Determine the (X, Y) coordinate at the center of the cell enclosing the given text.  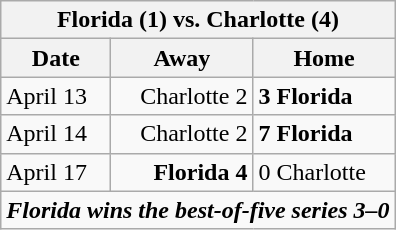
April 13 (56, 96)
0 Charlotte (324, 172)
Home (324, 58)
Away (182, 58)
Florida (1) vs. Charlotte (4) (198, 20)
Florida wins the best-of-five series 3–0 (198, 210)
Date (56, 58)
Florida 4 (182, 172)
7 Florida (324, 134)
April 17 (56, 172)
April 14 (56, 134)
3 Florida (324, 96)
